Pinpoint the cell where the given text exists, returning its [X, Y] midpoint coordinate. 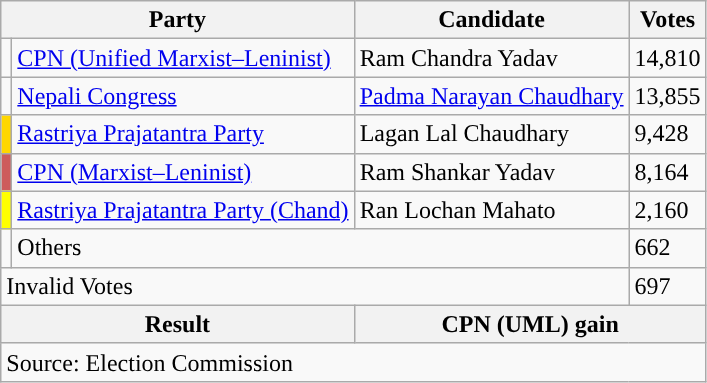
Nepali Congress [183, 96]
9,428 [668, 134]
2,160 [668, 210]
Padma Narayan Chaudhary [492, 96]
697 [668, 286]
CPN (Marxist–Leninist) [183, 172]
Ram Chandra Yadav [492, 58]
Invalid Votes [315, 286]
CPN (UML) gain [530, 324]
Candidate [492, 20]
Lagan Lal Chaudhary [492, 134]
CPN (Unified Marxist–Leninist) [183, 58]
Rastriya Prajatantra Party [183, 134]
13,855 [668, 96]
14,810 [668, 58]
Votes [668, 20]
662 [668, 248]
Ram Shankar Yadav [492, 172]
8,164 [668, 172]
Rastriya Prajatantra Party (Chand) [183, 210]
Source: Election Commission [354, 362]
Ran Lochan Mahato [492, 210]
Result [178, 324]
Party [178, 20]
Others [320, 248]
